Return the (X, Y) coordinate for the center point of the cell that contains the specified text.  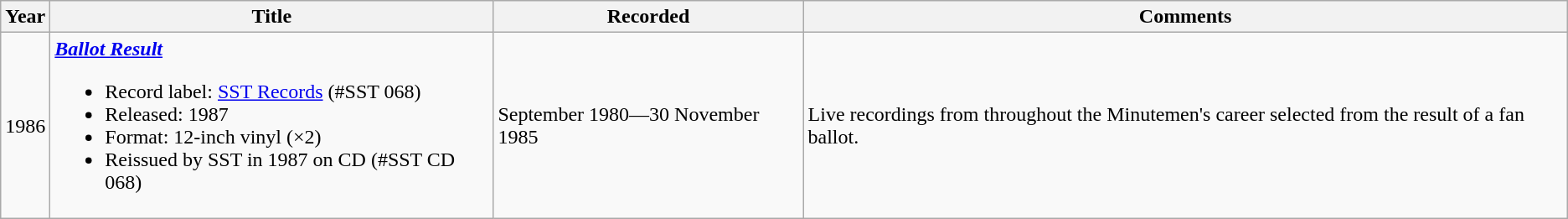
Live recordings from throughout the Minutemen's career selected from the result of a fan ballot. (1185, 126)
Title (271, 17)
September 1980—30 November 1985 (648, 126)
1986 (25, 126)
Year (25, 17)
Comments (1185, 17)
Ballot ResultRecord label: SST Records (#SST 068)Released: 1987Format: 12-inch vinyl (×2)Reissued by SST in 1987 on CD (#SST CD 068) (271, 126)
Recorded (648, 17)
